Return (X, Y) of the center of cell containing provided text 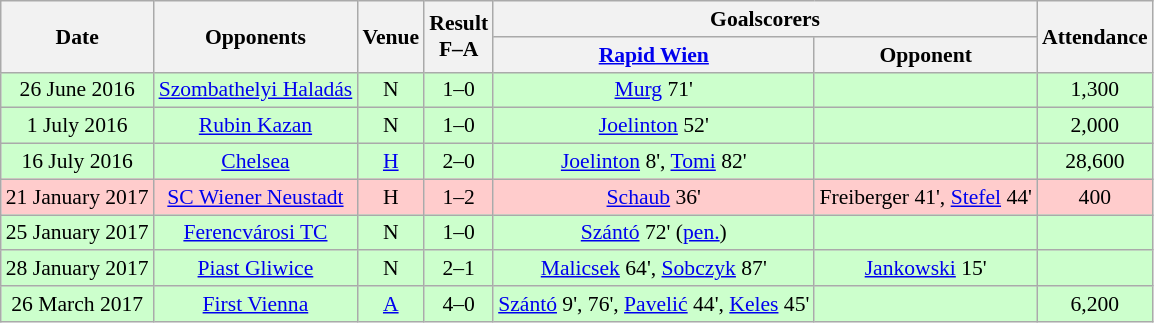
6,200 (1095, 304)
400 (1095, 197)
Joelinton 8', Tomi 82' (654, 162)
28 January 2017 (78, 269)
26 March 2017 (78, 304)
Schaub 36' (654, 197)
First Vienna (256, 304)
2–1 (458, 269)
28,600 (1095, 162)
Date (78, 36)
A (390, 304)
1 July 2016 (78, 126)
26 June 2016 (78, 90)
Jankowski 15' (926, 269)
Rapid Wien (654, 55)
Joelinton 52' (654, 126)
Opponents (256, 36)
Goalscorers (765, 19)
Venue (390, 36)
2–0 (458, 162)
16 July 2016 (78, 162)
4–0 (458, 304)
Szántó 9', 76', Pavelić 44', Keles 45' (654, 304)
Szombathelyi Haladás (256, 90)
2,000 (1095, 126)
Freiberger 41', Stefel 44' (926, 197)
21 January 2017 (78, 197)
Malicsek 64', Sobczyk 87' (654, 269)
25 January 2017 (78, 233)
ResultF–A (458, 36)
Murg 71' (654, 90)
Szántó 72' (pen.) (654, 233)
Ferencvárosi TC (256, 233)
Rubin Kazan (256, 126)
Piast Gliwice (256, 269)
SC Wiener Neustadt (256, 197)
1–2 (458, 197)
Chelsea (256, 162)
1,300 (1095, 90)
Opponent (926, 55)
Attendance (1095, 36)
